Output the (X, Y) coordinate of the center of the cell containing the given text.  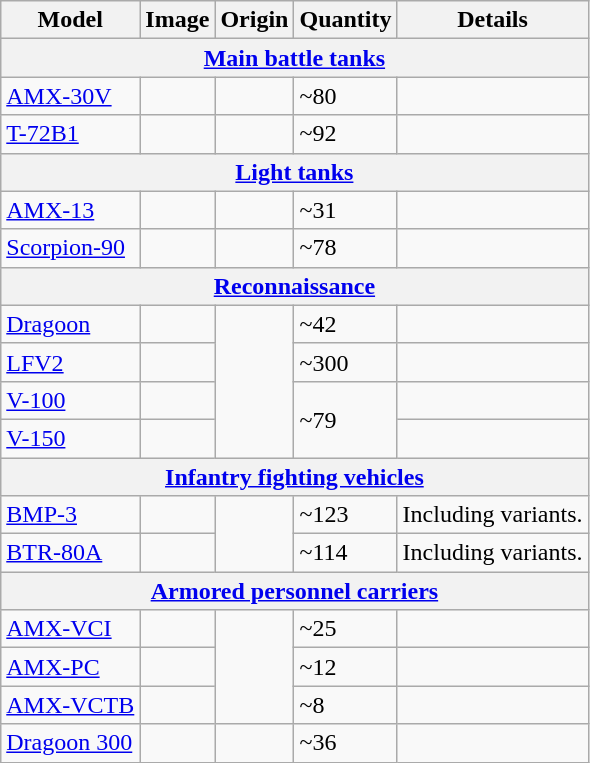
~42 (346, 324)
~8 (346, 705)
Dragoon (70, 324)
~114 (346, 553)
~25 (346, 629)
Main battle tanks (294, 58)
Image (178, 20)
AMX-VCTB (70, 705)
Light tanks (294, 172)
~79 (346, 419)
Origin (254, 20)
~300 (346, 362)
BMP-3 (70, 515)
~80 (346, 96)
Model (70, 20)
~123 (346, 515)
AMX-13 (70, 210)
Quantity (346, 20)
AMX-VCI (70, 629)
Dragoon 300 (70, 743)
V-150 (70, 438)
~92 (346, 134)
T-72B1 (70, 134)
Armored personnel carriers (294, 591)
~31 (346, 210)
AMX-PC (70, 667)
~78 (346, 248)
AMX-30V (70, 96)
Infantry fighting vehicles (294, 477)
Details (492, 20)
V-100 (70, 400)
~36 (346, 743)
BTR-80A (70, 553)
~12 (346, 667)
LFV2 (70, 362)
Reconnaissance (294, 286)
Scorpion-90 (70, 248)
